Return the [X, Y] coordinate for the center point of the cell that contains the specified text.  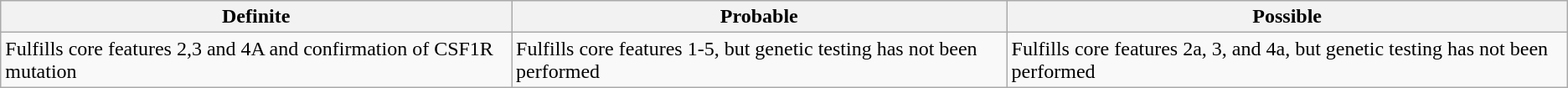
Fulfills core features 2,3 and 4A and confirmation of CSF1R mutation [256, 60]
Fulfills core features 1-5, but genetic testing has not been performed [759, 60]
Fulfills core features 2a, 3, and 4a, but genetic testing has not been performed [1287, 60]
Definite [256, 17]
Possible [1287, 17]
Probable [759, 17]
